Output the [x, y] coordinate of the center of the cell containing the given text.  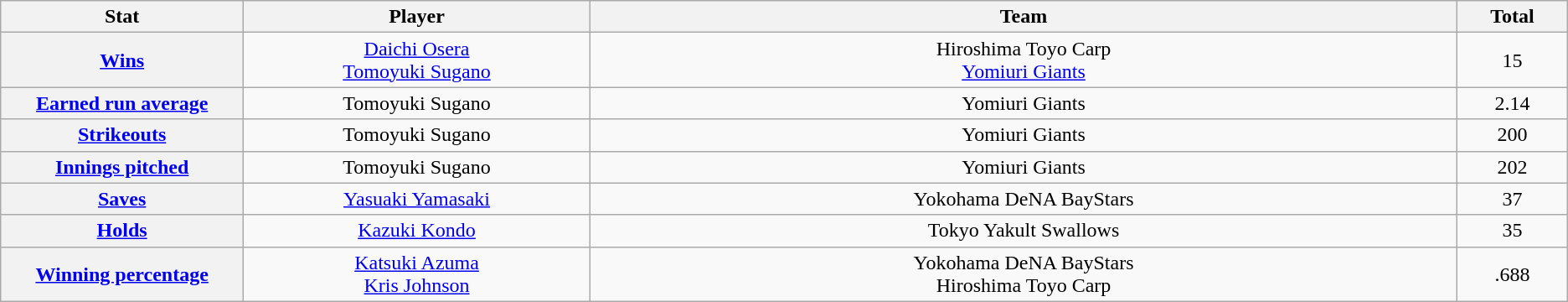
Kazuki Kondo [417, 231]
Yokohama DeNA BayStars [1024, 199]
Tokyo Yakult Swallows [1024, 231]
200 [1513, 135]
202 [1513, 167]
Saves [122, 199]
Earned run average [122, 103]
Winning percentage [122, 273]
Yokohama DeNA BayStarsHiroshima Toyo Carp [1024, 273]
Innings pitched [122, 167]
Daichi OseraTomoyuki Sugano [417, 60]
2.14 [1513, 103]
35 [1513, 231]
Yasuaki Yamasaki [417, 199]
Wins [122, 60]
Hiroshima Toyo CarpYomiuri Giants [1024, 60]
Player [417, 17]
Strikeouts [122, 135]
.688 [1513, 273]
Katsuki AzumaKris Johnson [417, 273]
15 [1513, 60]
Holds [122, 231]
Team [1024, 17]
Stat [122, 17]
37 [1513, 199]
Total [1513, 17]
